Provide the (x, y) coordinate of the cell's center where the given text is located.  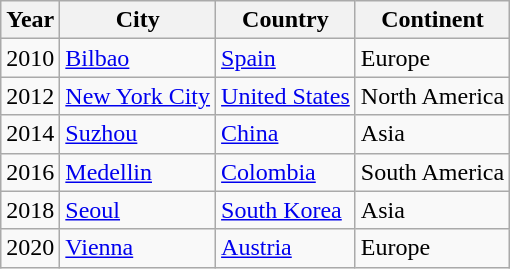
Year (30, 20)
South Korea (286, 210)
2012 (30, 96)
South America (432, 172)
Continent (432, 20)
Country (286, 20)
North America (432, 96)
2020 (30, 248)
2016 (30, 172)
New York City (138, 96)
Medellin (138, 172)
Austria (286, 248)
2010 (30, 58)
China (286, 134)
2014 (30, 134)
Seoul (138, 210)
United States (286, 96)
Spain (286, 58)
2018 (30, 210)
Bilbao (138, 58)
Colombia (286, 172)
Vienna (138, 248)
Suzhou (138, 134)
City (138, 20)
